Determine the [x, y] coordinate at the center of the cell enclosing the given text.  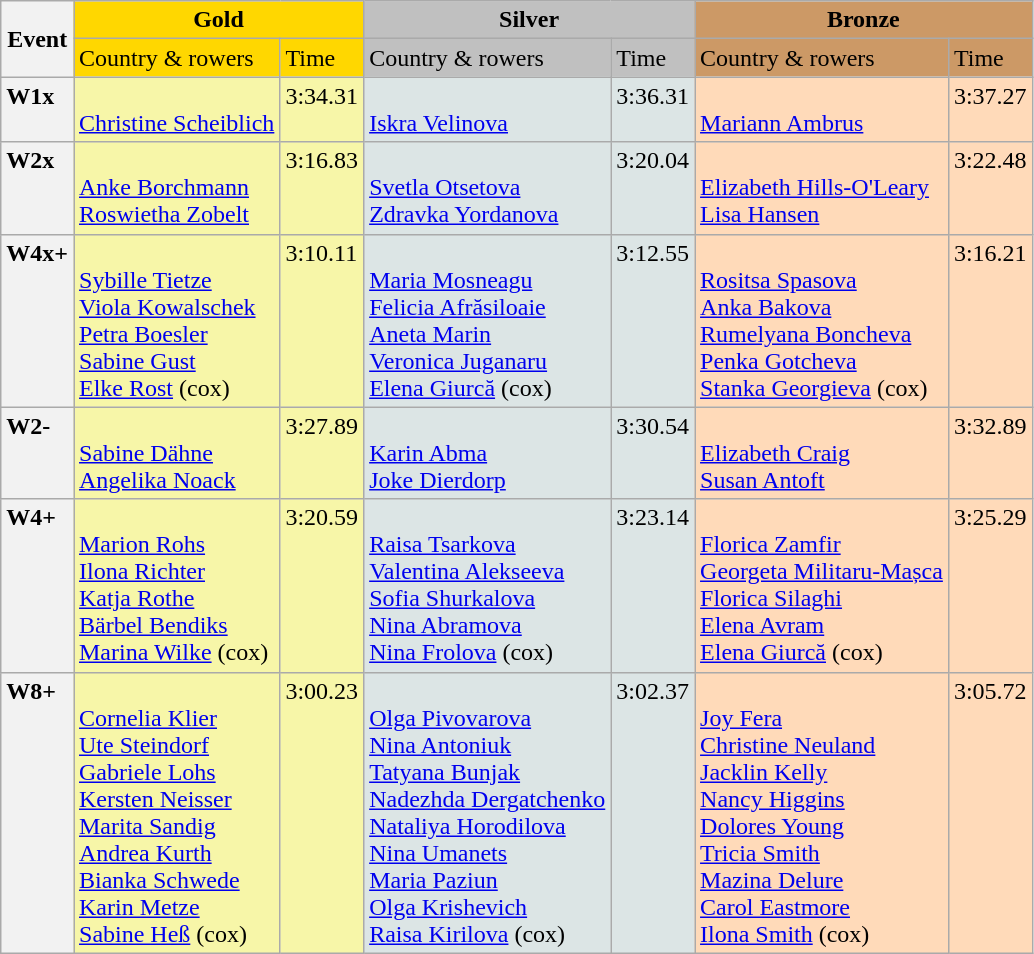
W4+ [38, 586]
3:02.37 [653, 812]
Rositsa Spasova Anka Bakova Rumelyana Boncheva Penka Gotcheva Stanka Georgieva (cox) [822, 320]
Elizabeth Hills-O'Leary Lisa Hansen [822, 188]
Sybille Tietze Viola Kowalschek Petra Boesler Sabine Gust Elke Rost (cox) [177, 320]
Sabine Dähne Angelika Noack [177, 453]
Event [38, 39]
Mariann Ambrus [822, 110]
3:12.55 [653, 320]
Joy Fera Christine Neuland Jacklin Kelly Nancy Higgins Dolores Young Tricia Smith Mazina Delure Carol Eastmore Ilona Smith (cox) [822, 812]
Raisa Tsarkova Valentina Alekseeva Sofia Shurkalova Nina Abramova Nina Frolova (cox) [488, 586]
3:05.72 [990, 812]
Silver [530, 20]
W2- [38, 453]
Olga Pivovarova Nina Antoniuk Tatyana Bunjak Nadezhda Dergatchenko Nataliya Horodilova Nina Umanets Maria Paziun Olga Krishevich Raisa Kirilova (cox) [488, 812]
W8+ [38, 812]
3:20.04 [653, 188]
3:25.29 [990, 586]
3:34.31 [322, 110]
Marion Rohs Ilona Richter Katja Rothe Bärbel Bendiks Marina Wilke (cox) [177, 586]
Karin Abma Joke Dierdorp [488, 453]
Elizabeth Craig Susan Antoft [822, 453]
3:23.14 [653, 586]
3:37.27 [990, 110]
Anke Borchmann Roswietha Zobelt [177, 188]
3:36.31 [653, 110]
Maria Mosneagu Felicia Afrăsiloaie Aneta Marin Veronica Juganaru Elena Giurcă (cox) [488, 320]
Gold [219, 20]
Bronze [864, 20]
Christine Scheiblich [177, 110]
3:16.83 [322, 188]
3:30.54 [653, 453]
3:32.89 [990, 453]
Iskra Velinova [488, 110]
W1x [38, 110]
3:22.48 [990, 188]
Florica Zamfir Georgeta Militaru-Mașca Florica Silaghi Elena Avram Elena Giurcă (cox) [822, 586]
3:20.59 [322, 586]
W2x [38, 188]
3:27.89 [322, 453]
Cornelia Klier Ute Steindorf Gabriele Lohs Kersten Neisser Marita Sandig Andrea Kurth Bianka Schwede Karin Metze Sabine Heß (cox) [177, 812]
W4x+ [38, 320]
3:10.11 [322, 320]
Svetla Otsetova Zdravka Yordanova [488, 188]
3:00.23 [322, 812]
3:16.21 [990, 320]
